Pinpoint the cell where the given text exists, returning its [x, y] midpoint coordinate. 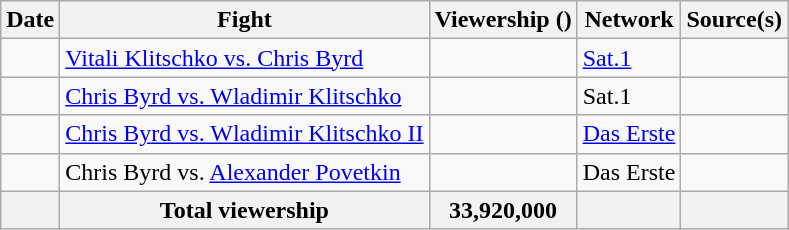
Fight [244, 20]
Date [30, 20]
Chris Byrd vs. Wladimir Klitschko II [244, 134]
Total viewership [244, 210]
Viewership () [503, 20]
Vitali Klitschko vs. Chris Byrd [244, 58]
Chris Byrd vs. Wladimir Klitschko [244, 96]
Network [629, 20]
33,920,000 [503, 210]
Chris Byrd vs. Alexander Povetkin [244, 172]
Source(s) [734, 20]
